Determine the (X, Y) coordinate at the center of the cell enclosing the given text.  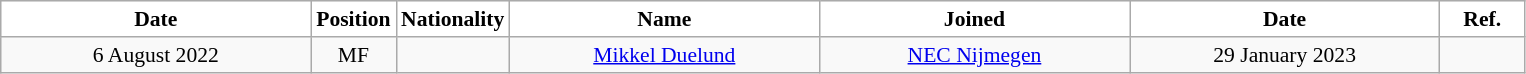
Nationality (452, 19)
Ref. (1482, 19)
Mikkel Duelund (664, 55)
MF (354, 55)
Position (354, 19)
Name (664, 19)
Joined (974, 19)
29 January 2023 (1285, 55)
6 August 2022 (156, 55)
NEC Nijmegen (974, 55)
